Pinpoint the cell where the given text exists, returning its [x, y] midpoint coordinate. 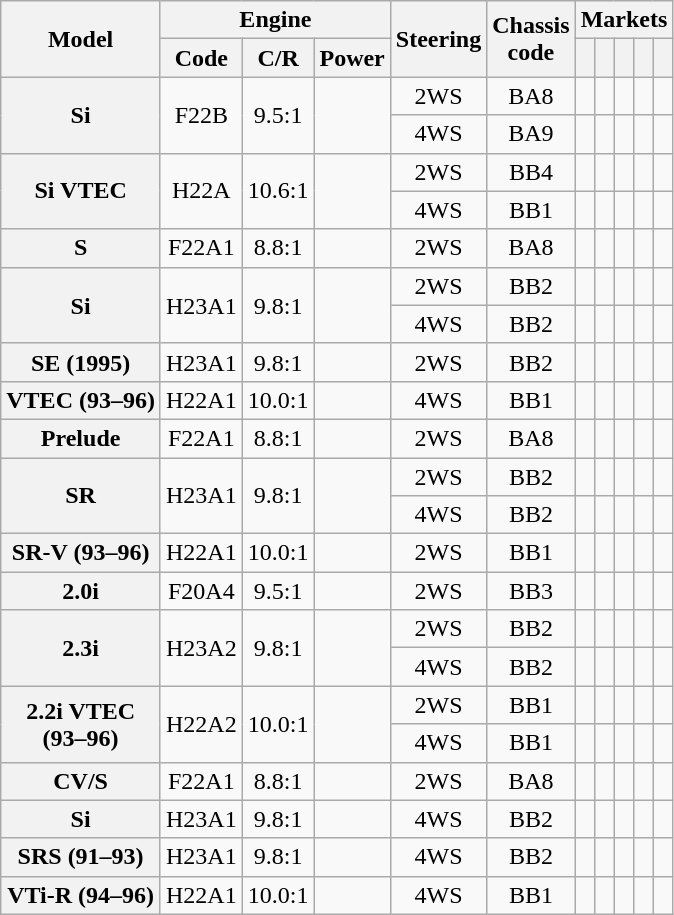
BB4 [531, 172]
H22A [201, 191]
2.0i [81, 591]
SRS (91–93) [81, 857]
Markets [624, 20]
Prelude [81, 438]
Power [352, 58]
H23A2 [201, 648]
SR [81, 496]
10.6:1 [278, 191]
Model [81, 39]
VTEC (93–96) [81, 400]
C/R [278, 58]
BA9 [531, 134]
Steering [438, 39]
H22A2 [201, 724]
Chassiscode [531, 39]
S [81, 248]
2.2i VTEC(93–96) [81, 724]
CV/S [81, 781]
F22B [201, 115]
SE (1995) [81, 362]
SR-V (93–96) [81, 553]
2.3i [81, 648]
Code [201, 58]
Engine [275, 20]
Si VTEC [81, 191]
BB3 [531, 591]
VTi-R (94–96) [81, 895]
F20A4 [201, 591]
